Identify which cell holds the provided text, then report its (x, y) central coordinate. 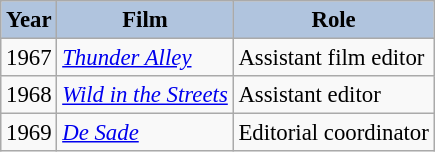
Editorial coordinator (334, 133)
Assistant editor (334, 95)
Assistant film editor (334, 58)
1968 (29, 95)
Wild in the Streets (145, 95)
1969 (29, 133)
1967 (29, 58)
Film (145, 20)
De Sade (145, 133)
Year (29, 20)
Role (334, 20)
Thunder Alley (145, 58)
